Capture the cell that displays the provided text and extract its [x, y] central coordinate. 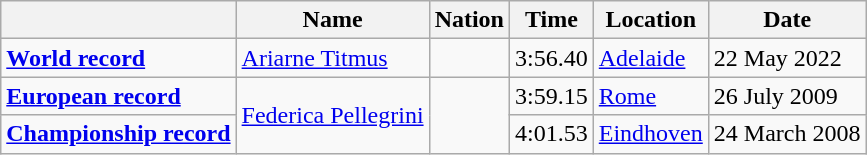
Nation [469, 20]
3:59.15 [552, 96]
22 May 2022 [787, 58]
Time [552, 20]
World record [118, 58]
Championship record [118, 134]
24 March 2008 [787, 134]
Rome [650, 96]
European record [118, 96]
Date [787, 20]
3:56.40 [552, 58]
26 July 2009 [787, 96]
Eindhoven [650, 134]
Location [650, 20]
4:01.53 [552, 134]
Name [332, 20]
Adelaide [650, 58]
Federica Pellegrini [332, 115]
Ariarne Titmus [332, 58]
